Capture the cell that displays the provided text and extract its [X, Y] central coordinate. 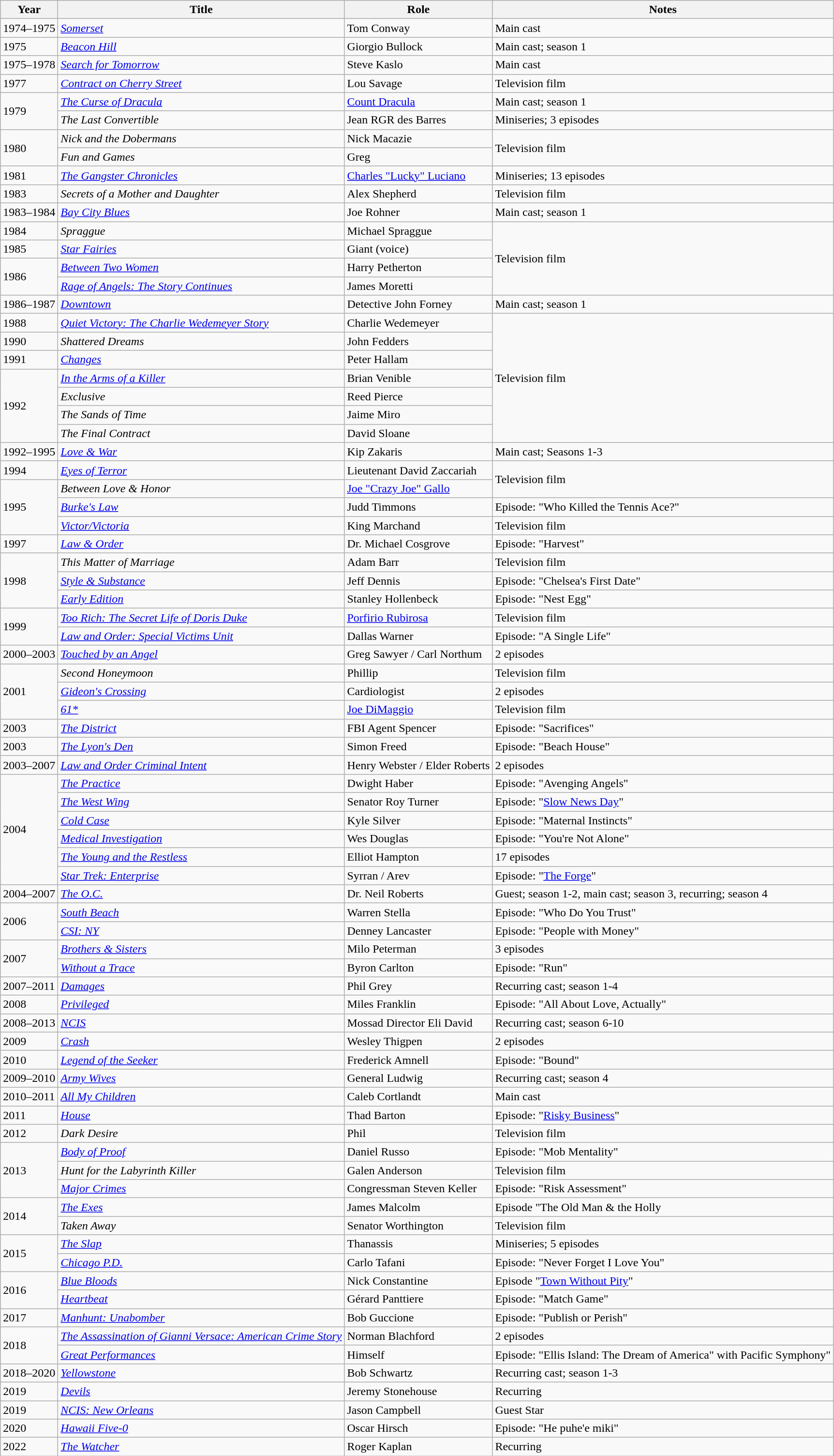
Kyle Silver [418, 820]
Bob Guccione [418, 1318]
CSI: NY [201, 931]
Episode: "Mob Mentality" [663, 1152]
Main cast; Seasons 1-3 [663, 452]
Count Dracula [418, 102]
Miniseries; 13 episodes [663, 175]
Law and Order Criminal Intent [201, 765]
Episode: "Maternal Instincts" [663, 820]
Without a Trace [201, 968]
NCIS [201, 1023]
1985 [29, 249]
The Watcher [201, 1447]
Love & War [201, 452]
Changes [201, 360]
2003–2007 [29, 765]
Steve Kaslo [418, 65]
Joe "Crazy Joe" Gallo [418, 488]
Episode: "Harvest" [663, 544]
Episode: "All About Love, Actually" [663, 1004]
Chicago P.D. [201, 1262]
The Last Convertible [201, 120]
Year [29, 10]
1998 [29, 581]
Cold Case [201, 820]
17 episodes [663, 857]
Legend of the Seeker [201, 1060]
Detective John Forney [418, 304]
South Beach [201, 912]
Simon Freed [418, 746]
Too Rich: The Secret Life of Doris Duke [201, 618]
2008 [29, 1004]
2016 [29, 1290]
Gérard Panttiere [418, 1299]
1999 [29, 627]
Dallas Warner [418, 636]
Alex Shepherd [418, 194]
Bay City Blues [201, 212]
The Exes [201, 1207]
FBI Agent Spencer [418, 728]
Greg [418, 157]
Between Love & Honor [201, 488]
Spraggue [201, 231]
3 episodes [663, 949]
Carlo Tafani [418, 1262]
John Fedders [418, 341]
Search for Tomorrow [201, 65]
Episode: "Who Do You Trust" [663, 912]
Phillip [418, 673]
Senator Roy Turner [418, 802]
Episode: "Risk Assessment" [663, 1189]
Downtown [201, 304]
David Sloane [418, 433]
This Matter of Marriage [201, 562]
Law and Order: Special Victims Unit [201, 636]
Damages [201, 986]
Harry Petherton [418, 268]
1975–1978 [29, 65]
Shattered Dreams [201, 341]
1995 [29, 507]
Miniseries; 5 episodes [663, 1244]
2007 [29, 958]
All My Children [201, 1096]
Thad Barton [418, 1115]
61* [201, 710]
Body of Proof [201, 1152]
Episode: "Chelsea's First Date" [663, 581]
Brian Venible [418, 378]
Episode: "A Single Life" [663, 636]
2018 [29, 1345]
Episode: "Ellis Island: The Dream of America" with Pacific Symphony" [663, 1354]
1992 [29, 406]
The Sands of Time [201, 415]
Brothers & Sisters [201, 949]
2009 [29, 1041]
Roger Kaplan [418, 1447]
Blue Bloods [201, 1281]
Oscar Hirsch [418, 1428]
Himself [418, 1354]
1974–1975 [29, 28]
Major Crimes [201, 1189]
Jaime Miro [418, 415]
Fun and Games [201, 157]
Contract on Cherry Street [201, 83]
1975 [29, 46]
Miles Franklin [418, 1004]
Heartbeat [201, 1299]
Wesley Thigpen [418, 1041]
Episode: "The Forge" [663, 876]
2017 [29, 1318]
Star Trek: Enterprise [201, 876]
The Assassination of Gianni Versace: American Crime Story [201, 1336]
In the Arms of a Killer [201, 378]
Adam Barr [418, 562]
Episode: "Bound" [663, 1060]
Episode "Town Without Pity" [663, 1281]
The O.C. [201, 894]
1986 [29, 277]
Norman Blachford [418, 1336]
Bob Schwartz [418, 1373]
Crash [201, 1041]
The Gangster Chronicles [201, 175]
Wes Douglas [418, 839]
Phil [418, 1134]
Dr. Neil Roberts [418, 894]
Tom Conway [418, 28]
The Young and the Restless [201, 857]
2020 [29, 1428]
Charles "Lucky" Luciano [418, 175]
Denney Lancaster [418, 931]
Guest Star [663, 1410]
Lieutenant David Zaccariah [418, 470]
Privileged [201, 1004]
Role [418, 10]
Yellowstone [201, 1373]
Episode: "Beach House" [663, 746]
2008–2013 [29, 1023]
2001 [29, 691]
Touched by an Angel [201, 654]
1983 [29, 194]
Galen Anderson [418, 1170]
2013 [29, 1170]
Greg Sawyer / Carl Northum [418, 654]
Great Performances [201, 1354]
2010 [29, 1060]
Between Two Women [201, 268]
Taken Away [201, 1226]
Recurring cast; season 6-10 [663, 1023]
1990 [29, 341]
2009–2010 [29, 1078]
Charlie Wedemeyer [418, 323]
Episode: "Never Forget I Love You" [663, 1262]
Nick and the Dobermans [201, 138]
General Ludwig [418, 1078]
Reed Pierce [418, 396]
Episode: "Slow News Day" [663, 802]
1992–1995 [29, 452]
Somerset [201, 28]
Porfirio Rubirosa [418, 618]
Lou Savage [418, 83]
Early Edition [201, 599]
Judd Timmons [418, 507]
The Slap [201, 1244]
Episode: "Avenging Angels" [663, 783]
Cardiologist [418, 691]
Episode: "You're Not Alone" [663, 839]
Victor/Victoria [201, 525]
2014 [29, 1216]
1997 [29, 544]
1977 [29, 83]
Kip Zakaris [418, 452]
Jason Campbell [418, 1410]
Episode: "Who Killed the Tennis Ace?" [663, 507]
1983–1984 [29, 212]
The Final Contract [201, 433]
2022 [29, 1447]
Syrran / Arev [418, 876]
Devils [201, 1391]
Recurring cast; season 1-3 [663, 1373]
Medical Investigation [201, 839]
Elliot Hampton [418, 857]
1991 [29, 360]
Nick Macazie [418, 138]
Giant (voice) [418, 249]
Rage of Angels: The Story Continues [201, 286]
Episode: "Sacrifices" [663, 728]
Jean RGR des Barres [418, 120]
Michael Spraggue [418, 231]
Stanley Hollenbeck [418, 599]
Title [201, 10]
1979 [29, 111]
Byron Carlton [418, 968]
Giorgio Bullock [418, 46]
Quiet Victory: The Charlie Wedemeyer Story [201, 323]
James Malcolm [418, 1207]
Episode: "Nest Egg" [663, 599]
Star Fairies [201, 249]
2000–2003 [29, 654]
Hawaii Five-0 [201, 1428]
Army Wives [201, 1078]
Caleb Cortlandt [418, 1096]
Frederick Amnell [418, 1060]
House [201, 1115]
NCIS: New Orleans [201, 1410]
Joe Rohner [418, 212]
Episode: "Match Game" [663, 1299]
1981 [29, 175]
James Moretti [418, 286]
Manhunt: Unabomber [201, 1318]
Law & Order [201, 544]
Senator Worthington [418, 1226]
The West Wing [201, 802]
Peter Hallam [418, 360]
1984 [29, 231]
Dwight Haber [418, 783]
2007–2011 [29, 986]
Episode: "Run" [663, 968]
1980 [29, 148]
1986–1987 [29, 304]
Style & Substance [201, 581]
Episode: "People with Money" [663, 931]
Joe DiMaggio [418, 710]
Recurring cast; season 1-4 [663, 986]
The Practice [201, 783]
Milo Peterman [418, 949]
Burke's Law [201, 507]
2006 [29, 922]
Nick Constantine [418, 1281]
Notes [663, 10]
Dr. Michael Cosgrove [418, 544]
Second Honeymoon [201, 673]
Episode: "Publish or Perish" [663, 1318]
Beacon Hill [201, 46]
Congressman Steven Keller [418, 1189]
Jeremy Stonehouse [418, 1391]
Dark Desire [201, 1134]
Secrets of a Mother and Daughter [201, 194]
Episode: "Risky Business" [663, 1115]
Thanassis [418, 1244]
2015 [29, 1253]
Henry Webster / Elder Roberts [418, 765]
2010–2011 [29, 1096]
The District [201, 728]
The Curse of Dracula [201, 102]
Recurring cast; season 4 [663, 1078]
Mossad Director Eli David [418, 1023]
Episode: "He puhe'e miki" [663, 1428]
Phil Grey [418, 986]
Jeff Dennis [418, 581]
Eyes of Terror [201, 470]
Episode "The Old Man & the Holly [663, 1207]
King Marchand [418, 525]
Warren Stella [418, 912]
2004 [29, 829]
2012 [29, 1134]
Exclusive [201, 396]
Guest; season 1-2, main cast; season 3, recurring; season 4 [663, 894]
Daniel Russo [418, 1152]
1994 [29, 470]
1988 [29, 323]
Miniseries; 3 episodes [663, 120]
Gideon's Crossing [201, 691]
2011 [29, 1115]
Hunt for the Labyrinth Killer [201, 1170]
2004–2007 [29, 894]
2018–2020 [29, 1373]
The Lyon's Den [201, 746]
